Determine the [X, Y] coordinate at the center of the cell enclosing the given text.  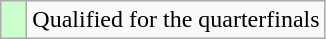
Qualified for the quarterfinals [176, 20]
